Pinpoint the cell where the given text exists, returning its (x, y) midpoint coordinate. 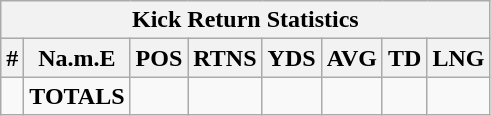
# (12, 58)
POS (159, 58)
Na.m.E (77, 58)
TD (404, 58)
YDS (292, 58)
RTNS (225, 58)
Kick Return Statistics (246, 20)
AVG (352, 58)
TOTALS (77, 96)
LNG (458, 58)
